Scan for the cell matching the given text and deliver its [x, y] coordinate at center. 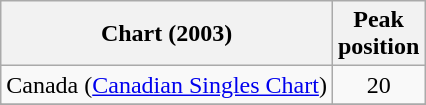
20 [378, 85]
Peakposition [378, 34]
Chart (2003) [167, 34]
Canada (Canadian Singles Chart) [167, 85]
